Return [x, y] of the center of cell containing provided text 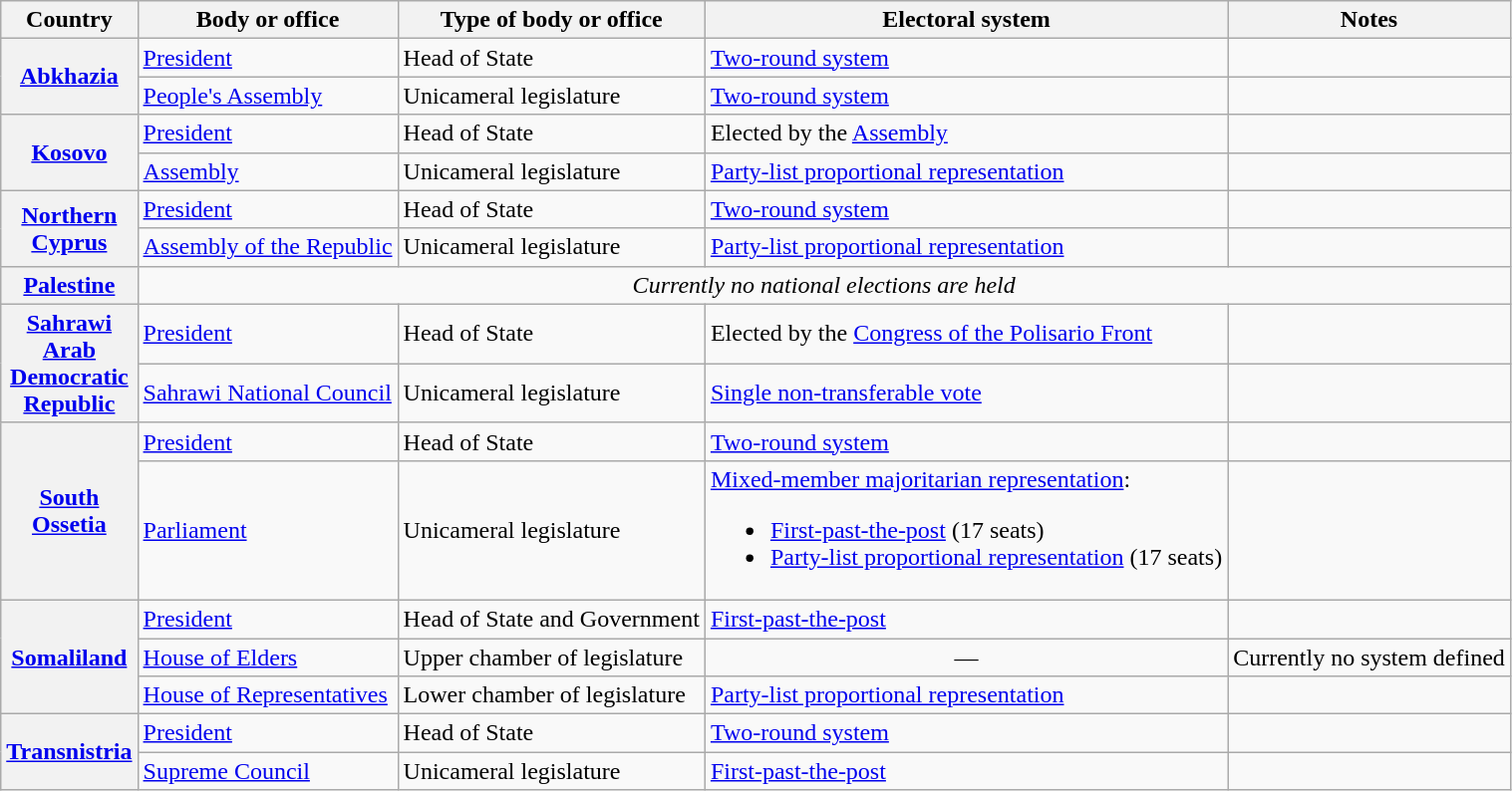
Currently no national elections are held [823, 285]
Head of State and Government [551, 619]
Somaliland [70, 657]
Lower chamber of legislature [551, 695]
Transnistria [70, 752]
Elected by the Congress of the Polisario Front [966, 334]
Northern Cyprus [70, 228]
Upper chamber of legislature [551, 657]
Assembly [267, 171]
Country [70, 20]
People's Assembly [267, 96]
South Ossetia [70, 511]
Currently no system defined [1369, 657]
Palestine [70, 285]
Type of body or office [551, 20]
Parliament [267, 530]
Single non-transferable vote [966, 394]
Body or office [267, 20]
Sahrawi Arab Democratic Republic [70, 363]
House of Representatives [267, 695]
Elected by the Assembly [966, 133]
Electoral system [966, 20]
Notes [1369, 20]
Kosovo [70, 152]
House of Elders [267, 657]
— [966, 657]
Assembly of the Republic [267, 247]
Mixed-member majoritarian representation:First-past-the-post (17 seats)Party-list proportional representation (17 seats) [966, 530]
Abkhazia [70, 77]
Supreme Council [267, 771]
Sahrawi National Council [267, 394]
